Output the (X, Y) coordinate of the center of the cell containing the given text.  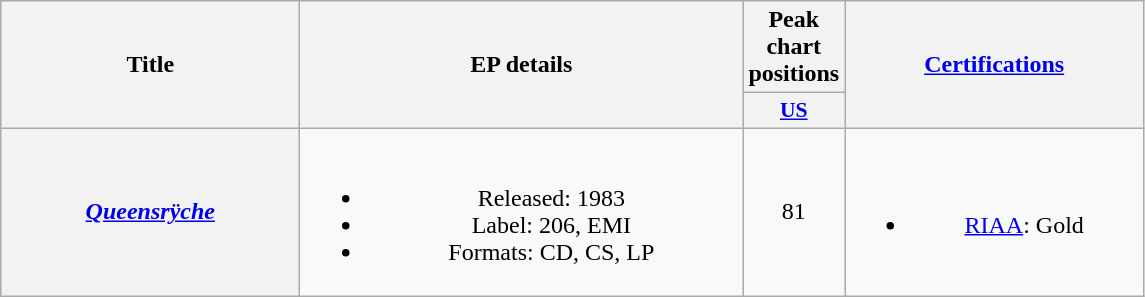
Released: 1983Label: 206, EMIFormats: CD, CS, LP (522, 212)
EP details (522, 65)
Title (150, 65)
81 (794, 212)
Queensrÿche (150, 212)
RIAA: Gold (994, 212)
Certifications (994, 65)
Peak chart positions (794, 47)
US (794, 111)
